Return the (x, y) coordinate for the center point of the cell that contains the specified text.  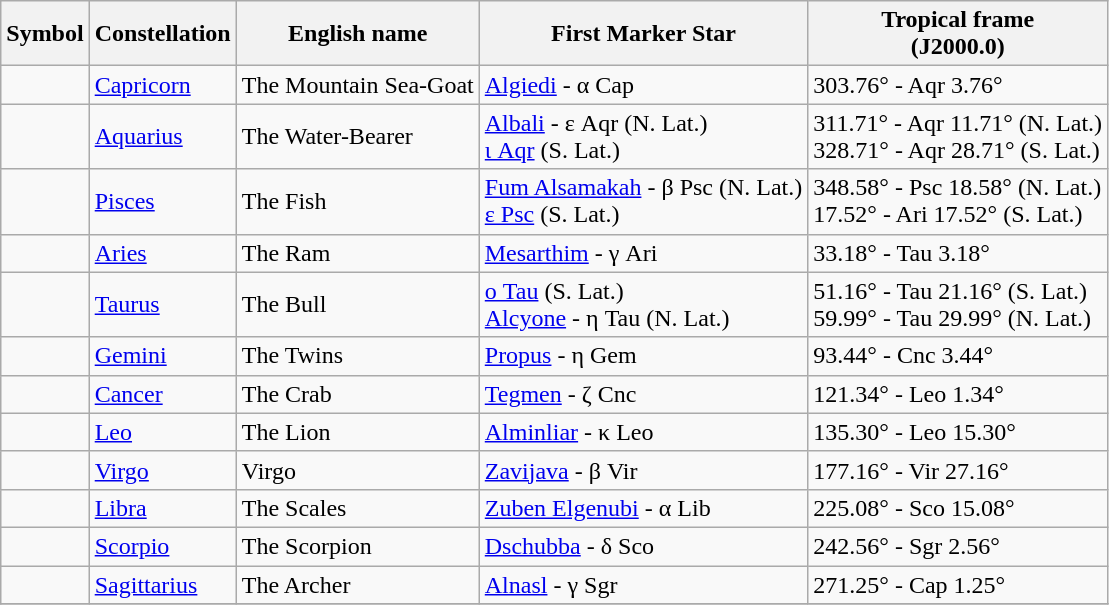
348.58° - Psc 18.58° (N. Lat.) 17.52° - Ari 17.52° (S. Lat.) (958, 202)
Tropical frame (J2000.0) (958, 34)
51.16° - Tau 21.16° (S. Lat.) 59.99° - Tau 29.99° (N. Lat.) (958, 304)
311.71° - Aqr 11.71° (N. Lat.) 328.71° - Aqr 28.71° (S. Lat.) (958, 136)
Zavijava - β Vir (644, 470)
303.76° - Aqr 3.76° (958, 85)
Aquarius (162, 136)
The Scorpion (358, 546)
The Water-Bearer (358, 136)
33.18° - Tau 3.18° (958, 253)
Aries (162, 253)
271.25° - Cap 1.25° (958, 585)
The Lion (358, 432)
Mesarthim - γ Ari (644, 253)
Sagittarius (162, 585)
Taurus (162, 304)
English name (358, 34)
Pisces (162, 202)
The Ram (358, 253)
Fum Alsamakah - β Psc (N. Lat.) ε Psc (S. Lat.) (644, 202)
Alnasl - γ Sgr (644, 585)
Cancer (162, 394)
Constellation (162, 34)
Leo (162, 432)
Symbol (45, 34)
The Bull (358, 304)
Libra (162, 508)
The Twins (358, 356)
121.34° - Leo 1.34° (958, 394)
93.44° - Cnc 3.44° (958, 356)
Algiedi - α Cap (644, 85)
The Mountain Sea-Goat (358, 85)
Albali - ε Aqr (N. Lat.) ι Aqr (S. Lat.) (644, 136)
Zuben Elgenubi - α Lib (644, 508)
Propus - η Gem (644, 356)
The Crab (358, 394)
Capricorn (162, 85)
Alminliar - κ Leo (644, 432)
First Marker Star (644, 34)
225.08° - Sco 15.08° (958, 508)
ο Tau (S. Lat.) Alcyone - η Tau (N. Lat.) (644, 304)
Tegmen - ζ Cnc (644, 394)
Scorpio (162, 546)
Gemini (162, 356)
The Archer (358, 585)
The Scales (358, 508)
135.30° - Leo 15.30° (958, 432)
242.56° - Sgr 2.56° (958, 546)
The Fish (358, 202)
Dschubba - δ Sco (644, 546)
177.16° - Vir 27.16° (958, 470)
